Find where the given text appears and provide that cell's center as (x, y) coordinate. 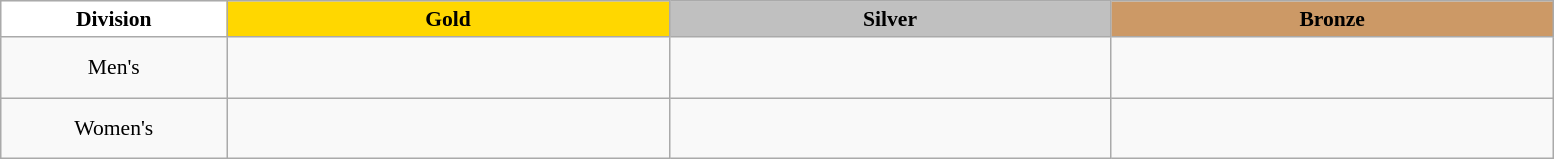
Division (114, 19)
Bronze (1332, 19)
Silver (890, 19)
Women's (114, 128)
Men's (114, 68)
Gold (448, 19)
